Return the [X, Y] coordinate for the center point of the cell that contains the specified text.  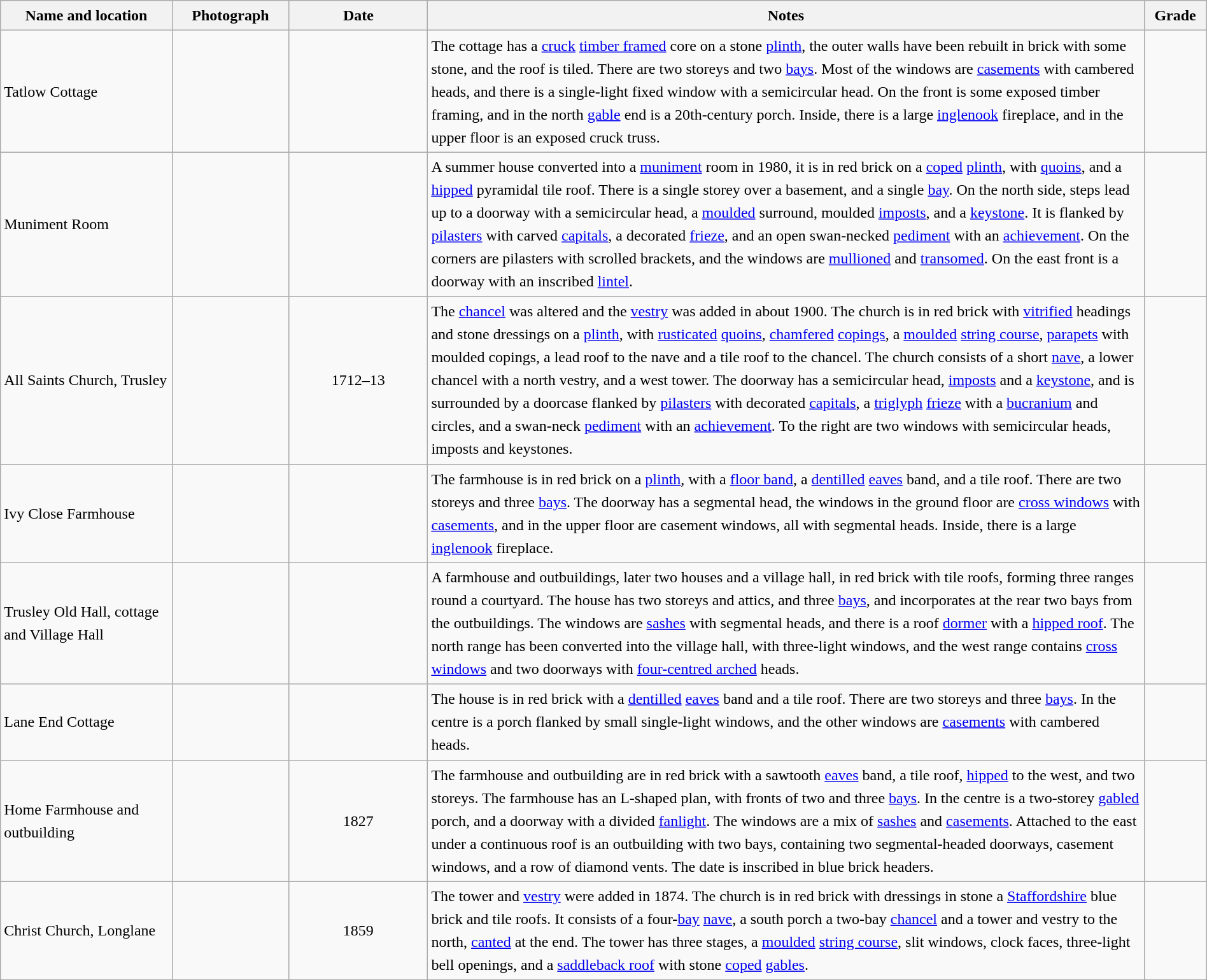
Grade [1175, 15]
1827 [358, 821]
Tatlow Cottage [87, 92]
Christ Church, Longlane [87, 930]
1859 [358, 930]
Home Farmhouse and outbuilding [87, 821]
Muniment Room [87, 224]
Photograph [230, 15]
Trusley Old Hall, cottage and Village Hall [87, 624]
1712–13 [358, 381]
Lane End Cottage [87, 722]
Ivy Close Farmhouse [87, 513]
Notes [786, 15]
Name and location [87, 15]
All Saints Church, Trusley [87, 381]
Date [358, 15]
